Locate the cell with the specified text and output its [x, y] center coordinate. 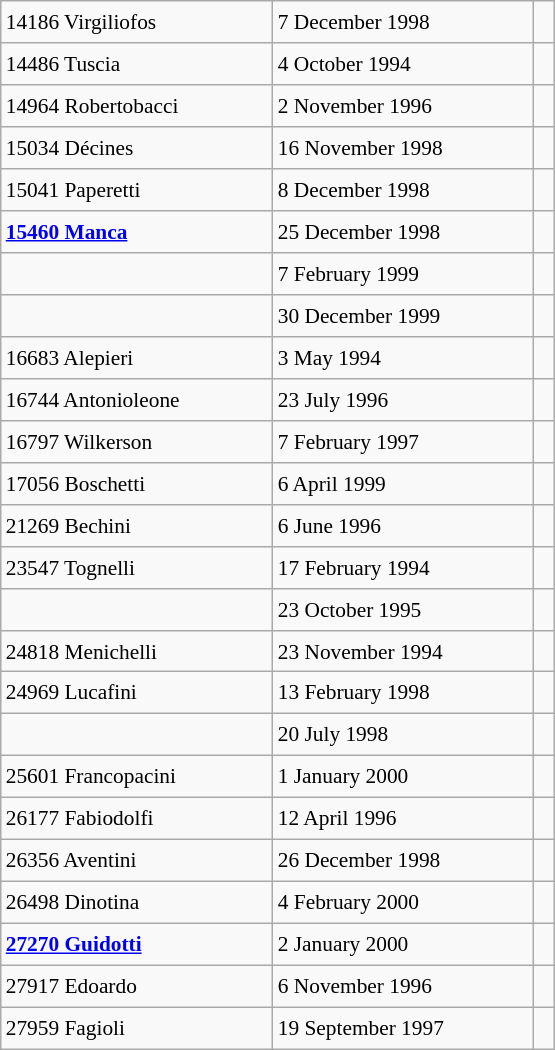
24969 Lucafini [137, 693]
2 January 2000 [404, 945]
3 May 1994 [404, 358]
26 December 1998 [404, 861]
7 February 1997 [404, 441]
15460 Manca [137, 232]
16744 Antonioleone [137, 399]
26498 Dinotina [137, 903]
14186 Virgiliofos [137, 22]
24818 Menichelli [137, 651]
21269 Bechini [137, 525]
16683 Alepieri [137, 358]
23 July 1996 [404, 399]
25601 Francopacini [137, 777]
6 June 1996 [404, 525]
17056 Boschetti [137, 483]
6 November 1996 [404, 986]
27917 Edoardo [137, 986]
7 February 1999 [404, 274]
30 December 1999 [404, 316]
25 December 1998 [404, 232]
20 July 1998 [404, 735]
7 December 1998 [404, 22]
1 January 2000 [404, 777]
14486 Tuscia [137, 64]
15041 Paperetti [137, 190]
17 February 1994 [404, 567]
27270 Guidotti [137, 945]
26356 Aventini [137, 861]
4 February 2000 [404, 903]
26177 Fabiodolfi [137, 819]
16797 Wilkerson [137, 441]
14964 Robertobacci [137, 106]
27959 Fagioli [137, 1028]
23 November 1994 [404, 651]
6 April 1999 [404, 483]
12 April 1996 [404, 819]
13 February 1998 [404, 693]
23 October 1995 [404, 609]
23547 Tognelli [137, 567]
16 November 1998 [404, 148]
8 December 1998 [404, 190]
4 October 1994 [404, 64]
15034 Décines [137, 148]
19 September 1997 [404, 1028]
2 November 1996 [404, 106]
